From the cell containing the given text, extract its center point as (x, y) coordinate. 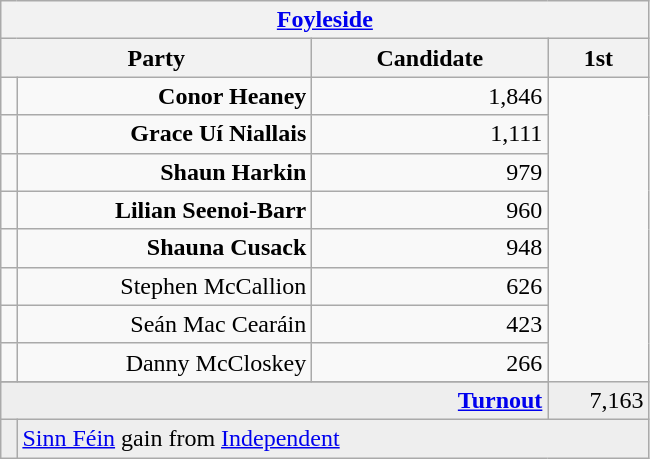
Foyleside (325, 20)
Seán Mac Cearáin (164, 324)
1,846 (430, 96)
Candidate (430, 58)
626 (430, 286)
960 (430, 210)
Sinn Féin gain from Independent (333, 438)
Stephen McCallion (164, 286)
Conor Heaney (164, 96)
1,111 (430, 134)
Grace Uí Niallais (164, 134)
1st (598, 58)
948 (430, 248)
Shaun Harkin (164, 172)
Lilian Seenoi-Barr (164, 210)
7,163 (598, 400)
Shauna Cusack (164, 248)
979 (430, 172)
Danny McCloskey (164, 362)
423 (430, 324)
Party (156, 58)
266 (430, 362)
Turnout (274, 400)
